Capture the cell that displays the provided text and extract its (X, Y) central coordinate. 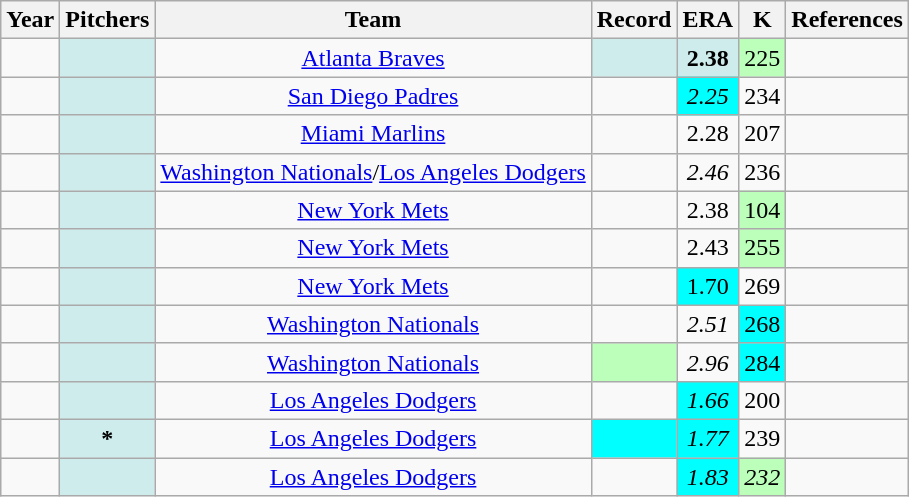
Record (634, 20)
284 (762, 362)
234 (762, 96)
236 (762, 172)
Pitchers (108, 20)
Miami Marlins (373, 134)
Atlanta Braves (373, 58)
2.25 (708, 96)
1.66 (708, 400)
239 (762, 438)
References (848, 20)
1.77 (708, 438)
268 (762, 324)
K (762, 20)
1.70 (708, 286)
2.28 (708, 134)
2.96 (708, 362)
232 (762, 477)
Team (373, 20)
207 (762, 134)
2.43 (708, 248)
225 (762, 58)
ERA (708, 20)
San Diego Padres (373, 96)
269 (762, 286)
1.83 (708, 477)
2.51 (708, 324)
* (108, 438)
200 (762, 400)
Washington Nationals/Los Angeles Dodgers (373, 172)
104 (762, 210)
2.46 (708, 172)
Year (30, 20)
255 (762, 248)
